Find where the given text appears and provide that cell's center as (x, y) coordinate. 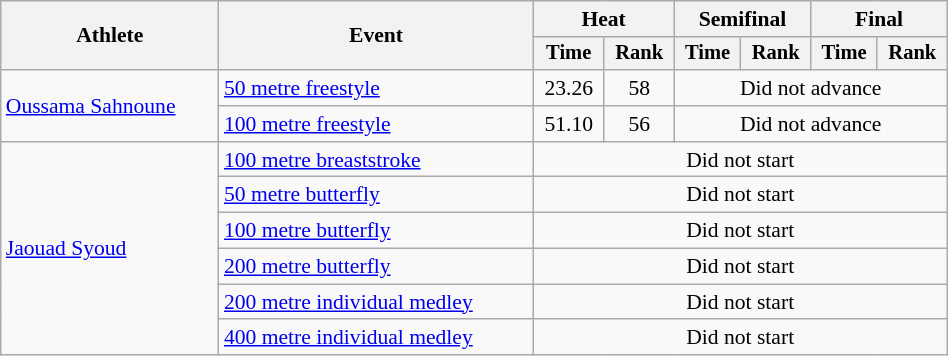
400 metre individual medley (376, 338)
Heat (604, 19)
23.26 (568, 88)
100 metre freestyle (376, 124)
Event (376, 36)
200 metre butterfly (376, 267)
200 metre individual medley (376, 302)
51.10 (568, 124)
50 metre freestyle (376, 88)
Oussama Sahnoune (110, 106)
100 metre breaststroke (376, 160)
56 (639, 124)
50 metre butterfly (376, 195)
100 metre butterfly (376, 231)
Jaouad Syoud (110, 249)
Final (880, 19)
58 (639, 88)
Semifinal (742, 19)
Athlete (110, 36)
